Locate the cell with the specified text and output its [X, Y] center coordinate. 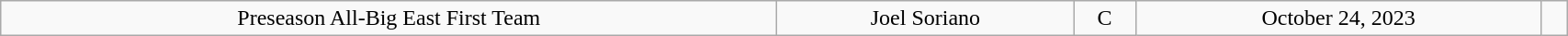
C [1104, 18]
Joel Soriano [926, 18]
Preseason All-Big East First Team [389, 18]
October 24, 2023 [1338, 18]
